Detect which cell encompasses the target text, then output its (x, y) center coordinate. 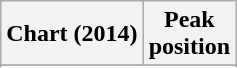
Peakposition (189, 34)
Chart (2014) (72, 34)
